Identify which cell holds the provided text, then report its [X, Y] central coordinate. 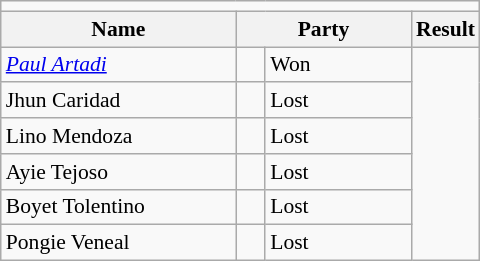
Result [446, 29]
Boyet Tolentino [118, 207]
Ayie Tejoso [118, 172]
Paul Artadi [118, 65]
Lino Mendoza [118, 136]
Name [118, 29]
Won [338, 65]
Party [324, 29]
Jhun Caridad [118, 101]
Pongie Veneal [118, 243]
